Extract the [X, Y] coordinate from the center of the cell holding the provided text.  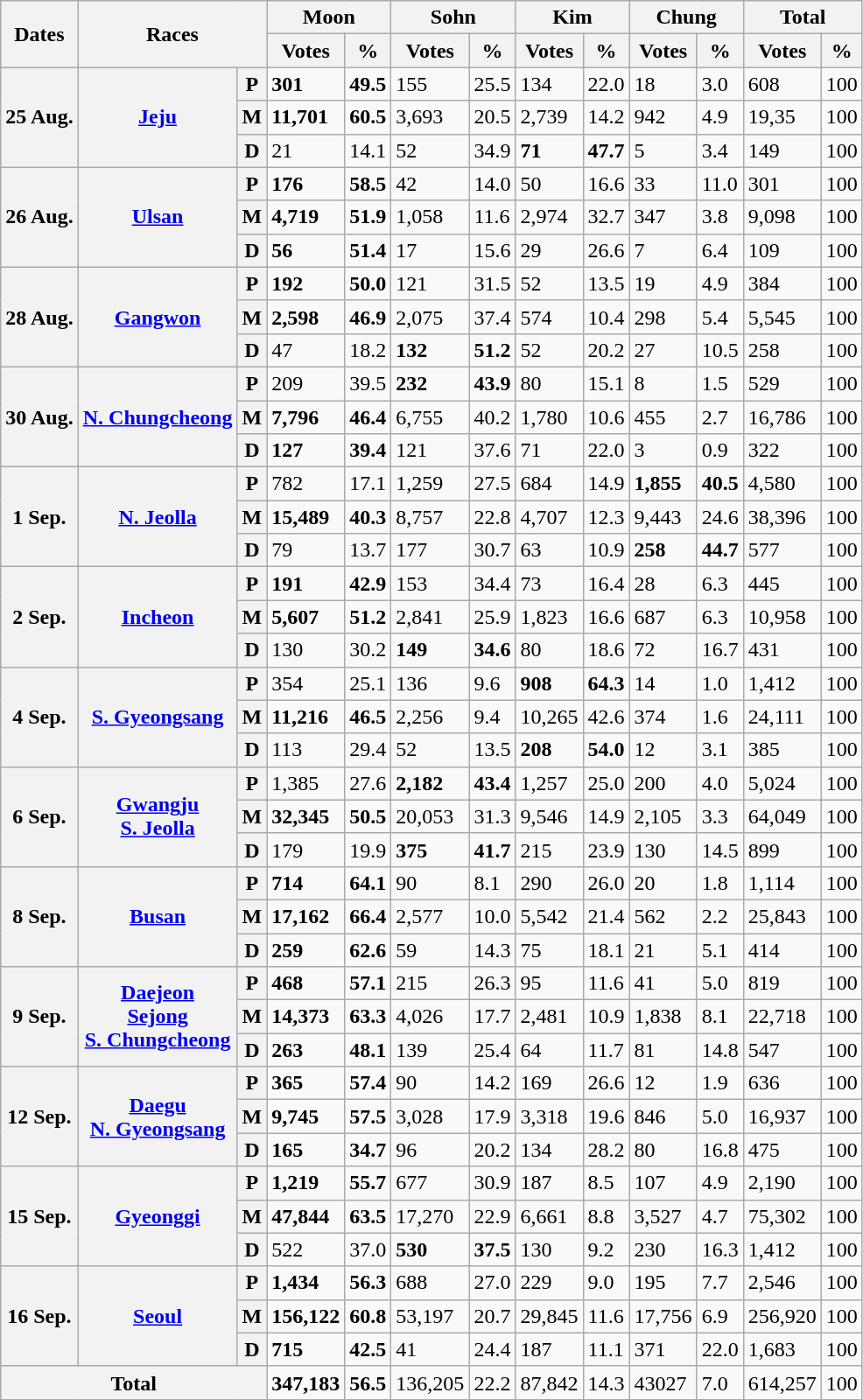
25.1 [368, 683]
Seoul [158, 1316]
17,270 [431, 1216]
2,598 [306, 317]
15 Sep. [39, 1216]
39.5 [368, 383]
714 [306, 883]
87,842 [550, 1382]
11.1 [606, 1349]
3.0 [719, 84]
3.3 [719, 816]
18.1 [606, 949]
1 Sep. [39, 517]
17.7 [492, 1017]
127 [306, 451]
684 [550, 484]
191 [306, 584]
63 [550, 550]
200 [663, 783]
53,197 [431, 1316]
42.9 [368, 584]
347,183 [306, 1382]
1.9 [719, 1083]
GwangjuS. Jeolla [158, 816]
2.7 [719, 417]
113 [306, 750]
29,845 [550, 1316]
12.3 [606, 517]
27 [663, 350]
229 [550, 1283]
17 [431, 250]
3,028 [431, 1116]
63.3 [368, 1017]
782 [306, 484]
677 [431, 1183]
31.3 [492, 816]
50.5 [368, 816]
132 [431, 350]
14.1 [368, 150]
3.8 [719, 217]
1,434 [306, 1283]
107 [663, 1183]
46.5 [368, 717]
22,718 [782, 1017]
19.6 [606, 1116]
1,823 [550, 617]
2,075 [431, 317]
Busan [158, 916]
11.7 [606, 1050]
9,443 [663, 517]
431 [782, 650]
232 [431, 383]
10,265 [550, 717]
10.6 [606, 417]
33 [663, 184]
25.9 [492, 617]
846 [663, 1116]
72 [663, 650]
1.6 [719, 717]
8 [663, 383]
14.8 [719, 1050]
7.0 [719, 1382]
9.6 [492, 683]
6 Sep. [39, 816]
5,607 [306, 617]
298 [663, 317]
17.1 [368, 484]
375 [431, 850]
14.5 [719, 850]
40.5 [719, 484]
547 [782, 1050]
16.8 [719, 1150]
16 Sep. [39, 1316]
28 [663, 584]
Sohn [453, 17]
24.6 [719, 517]
43.9 [492, 383]
57.4 [368, 1083]
40.2 [492, 417]
10.4 [606, 317]
7 [663, 250]
63.5 [368, 1216]
23.9 [606, 850]
28.2 [606, 1150]
9,546 [550, 816]
30.9 [492, 1183]
1,385 [306, 783]
46.9 [368, 317]
7.7 [719, 1283]
64.1 [368, 883]
14 [663, 683]
17.9 [492, 1116]
16,937 [782, 1116]
1,058 [431, 217]
5 [663, 150]
2,481 [550, 1017]
55.7 [368, 1183]
15.1 [606, 383]
155 [431, 84]
27.0 [492, 1283]
34.4 [492, 584]
40.3 [368, 517]
614,257 [782, 1382]
75 [550, 949]
715 [306, 1349]
384 [782, 283]
29 [550, 250]
19 [663, 283]
136 [431, 683]
51.4 [368, 250]
31.5 [492, 283]
8.8 [606, 1216]
73 [550, 584]
62.6 [368, 949]
1,683 [782, 1349]
259 [306, 949]
290 [550, 883]
57.5 [368, 1116]
N. Chungcheong [158, 416]
2.2 [719, 916]
5,545 [782, 317]
109 [782, 250]
529 [782, 383]
28 Aug. [39, 317]
385 [782, 750]
17,162 [306, 916]
5,024 [782, 783]
32.7 [606, 217]
58.5 [368, 184]
30.2 [368, 650]
9.2 [606, 1249]
2,546 [782, 1283]
Ulsan [158, 217]
608 [782, 84]
16.4 [606, 584]
Kim [572, 17]
179 [306, 850]
20.7 [492, 1316]
1.0 [719, 683]
37.6 [492, 451]
169 [550, 1083]
2,841 [431, 617]
60.8 [368, 1316]
688 [431, 1283]
13.7 [368, 550]
S. Gyeongsang [158, 717]
37.4 [492, 317]
2,256 [431, 717]
15,489 [306, 517]
50 [550, 184]
25.5 [492, 84]
17,756 [663, 1316]
22.8 [492, 517]
475 [782, 1150]
10,958 [782, 617]
34.7 [368, 1150]
25.4 [492, 1050]
56.5 [368, 1382]
37.5 [492, 1249]
20 [663, 883]
156,122 [306, 1316]
2 Sep. [39, 617]
9.4 [492, 717]
209 [306, 383]
5,542 [550, 916]
6.4 [719, 250]
26.0 [606, 883]
Chung [686, 17]
20,053 [431, 816]
176 [306, 184]
43.4 [492, 783]
42 [431, 184]
24.4 [492, 1349]
60.5 [368, 117]
263 [306, 1050]
6,755 [431, 417]
Dates [39, 34]
530 [431, 1249]
2,739 [550, 117]
0.9 [719, 451]
21.4 [606, 916]
20.5 [492, 117]
Races [172, 34]
18 [663, 84]
Gyeonggi [158, 1216]
37.0 [368, 1249]
1,780 [550, 417]
27.6 [368, 783]
562 [663, 916]
1,257 [550, 783]
Incheon [158, 617]
1,838 [663, 1017]
2,974 [550, 217]
44.7 [719, 550]
322 [782, 451]
195 [663, 1283]
14,373 [306, 1017]
47.7 [606, 150]
16,786 [782, 417]
3,527 [663, 1216]
19.9 [368, 850]
177 [431, 550]
577 [782, 550]
14.0 [492, 184]
42.5 [368, 1349]
165 [306, 1150]
8,757 [431, 517]
4,580 [782, 484]
4,707 [550, 517]
9,745 [306, 1116]
1,114 [782, 883]
2,577 [431, 916]
899 [782, 850]
32,345 [306, 816]
19,35 [782, 117]
34.9 [492, 150]
139 [431, 1050]
5.4 [719, 317]
374 [663, 717]
26.3 [492, 983]
9.0 [606, 1283]
354 [306, 683]
4,719 [306, 217]
42.6 [606, 717]
256,920 [782, 1316]
22.2 [492, 1382]
Moon [329, 17]
468 [306, 983]
687 [663, 617]
4.0 [719, 783]
455 [663, 417]
26 Aug. [39, 217]
942 [663, 117]
365 [306, 1083]
10.5 [719, 350]
414 [782, 949]
47 [306, 350]
6,661 [550, 1216]
50.0 [368, 283]
6.9 [719, 1316]
1.8 [719, 883]
522 [306, 1249]
192 [306, 283]
347 [663, 217]
230 [663, 1249]
30 Aug. [39, 416]
DaeguN. Gyeongsang [158, 1116]
18.6 [606, 650]
47,844 [306, 1216]
11,216 [306, 717]
2,105 [663, 816]
9 Sep. [39, 1017]
43027 [663, 1382]
24,111 [782, 717]
Jeju [158, 117]
9,098 [782, 217]
2,190 [782, 1183]
49.5 [368, 84]
66.4 [368, 916]
1,855 [663, 484]
3,693 [431, 117]
39.4 [368, 451]
N. Jeolla [158, 517]
3.1 [719, 750]
56 [306, 250]
11.0 [719, 184]
27.5 [492, 484]
636 [782, 1083]
95 [550, 983]
34.6 [492, 650]
12 Sep. [39, 1116]
1,259 [431, 484]
3 [663, 451]
79 [306, 550]
153 [431, 584]
16.3 [719, 1249]
4,026 [431, 1017]
25 Aug. [39, 117]
574 [550, 317]
8 Sep. [39, 916]
46.4 [368, 417]
59 [431, 949]
22.9 [492, 1216]
3,318 [550, 1116]
25,843 [782, 916]
29.4 [368, 750]
Gangwon [158, 317]
908 [550, 683]
8.5 [606, 1183]
64,049 [782, 816]
48.1 [368, 1050]
2,182 [431, 783]
371 [663, 1349]
208 [550, 750]
819 [782, 983]
57.1 [368, 983]
64.3 [606, 683]
25.0 [606, 783]
11,701 [306, 117]
1,219 [306, 1183]
4 Sep. [39, 717]
41.7 [492, 850]
75,302 [782, 1216]
51.9 [368, 217]
56.3 [368, 1283]
96 [431, 1150]
54.0 [606, 750]
4.7 [719, 1216]
7,796 [306, 417]
30.7 [492, 550]
DaejeonSejongS. Chungcheong [158, 1017]
81 [663, 1050]
3.4 [719, 150]
18.2 [368, 350]
10.0 [492, 916]
1.5 [719, 383]
64 [550, 1050]
15.6 [492, 250]
445 [782, 584]
16.7 [719, 650]
5.1 [719, 949]
38,396 [782, 517]
136,205 [431, 1382]
